Locate the cell with the specified text and output its [X, Y] center coordinate. 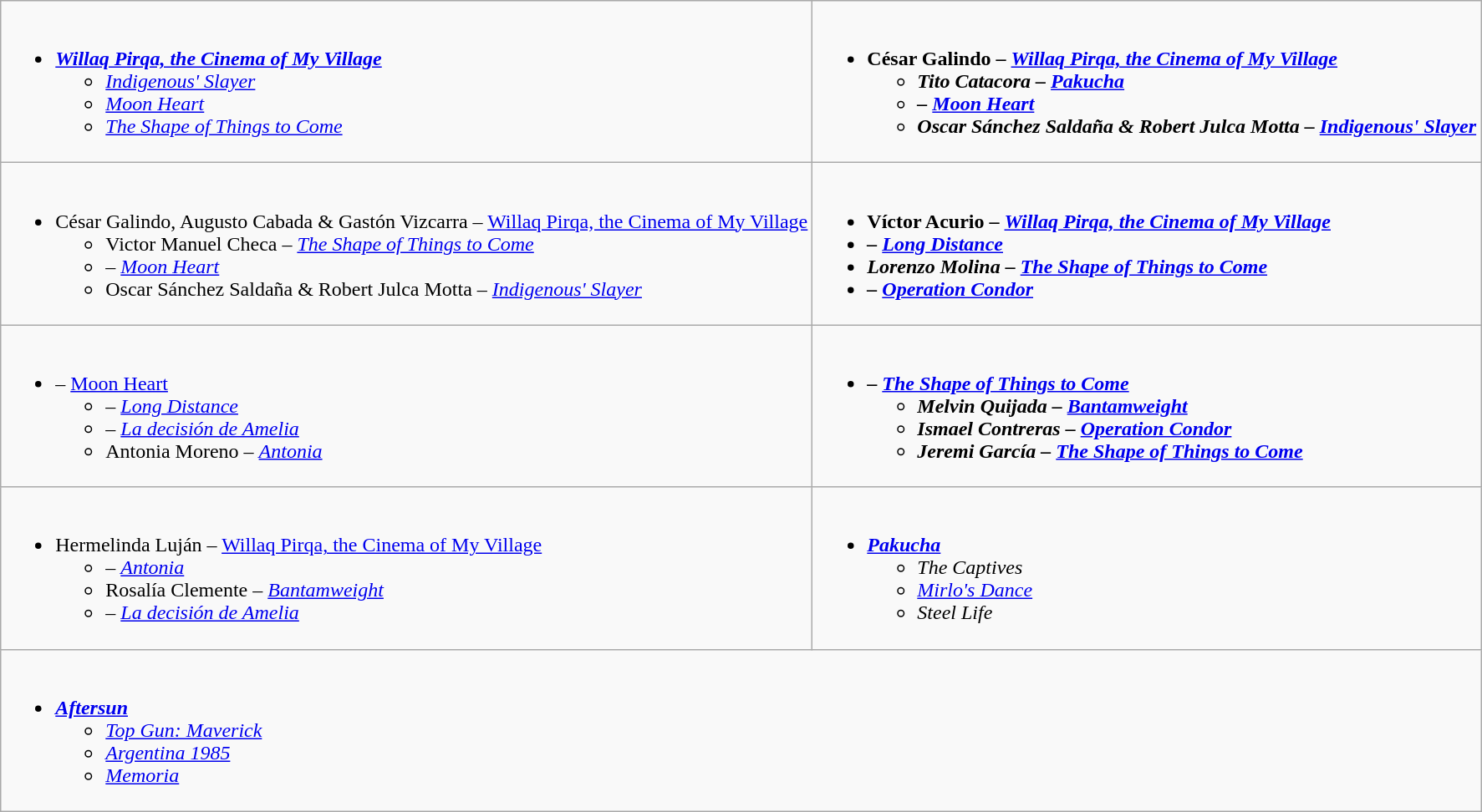
– Moon Heart – Long Distance – La decisión de AmeliaAntonia Moreno – Antonia [406, 406]
Hermelinda Luján – Willaq Pirqa, the Cinema of My Village – AntoniaRosalía Clemente – Bantamweight – La decisión de Amelia [406, 568]
– The Shape of Things to ComeMelvin Quijada – BantamweightIsmael Contreras – Operation CondorJeremi García – The Shape of Things to Come [1147, 406]
PakuchaThe CaptivesMirlo's DanceSteel Life [1147, 568]
Víctor Acurio – Willaq Pirqa, the Cinema of My Village – Long DistanceLorenzo Molina – The Shape of Things to Come – Operation Condor [1147, 244]
Willaq Pirqa, the Cinema of My VillageIndigenous' SlayerMoon HeartThe Shape of Things to Come [406, 82]
AftersunTop Gun: MaverickArgentina 1985Memoria [741, 730]
